Search for the cell housing the specified text and yield its (X, Y) center coordinate. 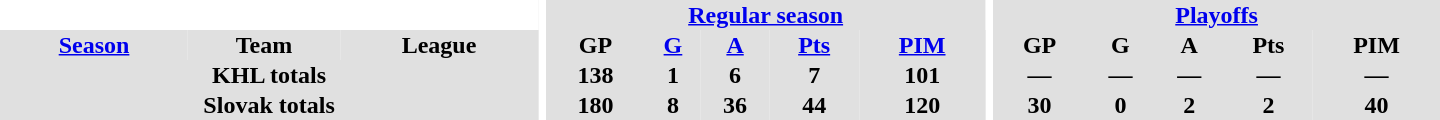
138 (596, 75)
44 (814, 105)
Season (94, 45)
8 (672, 105)
League (439, 45)
30 (1040, 105)
36 (736, 105)
Regular season (766, 15)
KHL totals (269, 75)
1 (672, 75)
6 (736, 75)
180 (596, 105)
Slovak totals (269, 105)
120 (922, 105)
40 (1376, 105)
Playoffs (1216, 15)
0 (1120, 105)
101 (922, 75)
7 (814, 75)
Team (264, 45)
